Provide the (x, y) coordinate of the cell's center where the given text is located.  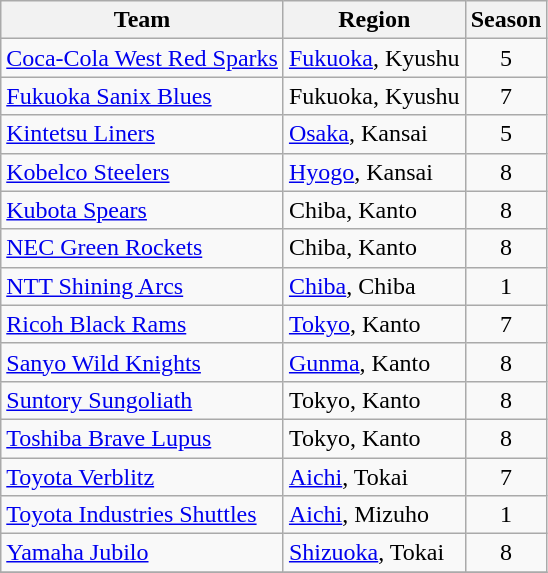
Kobelco Steelers (142, 172)
Chiba, Chiba (374, 286)
Hyogo, Kansai (374, 172)
Toyota Industries Shuttles (142, 515)
Aichi, Tokai (374, 477)
Gunma, Kanto (374, 362)
Toyota Verblitz (142, 477)
Aichi, Mizuho (374, 515)
Coca-Cola West Red Sparks (142, 58)
Toshiba Brave Lupus (142, 438)
Ricoh Black Rams (142, 324)
Osaka, Kansai (374, 134)
Shizuoka, Tokai (374, 553)
Suntory Sungoliath (142, 400)
Team (142, 20)
Season (506, 20)
NEC Green Rockets (142, 248)
Kubota Spears (142, 210)
NTT Shining Arcs (142, 286)
Sanyo Wild Knights (142, 362)
Yamaha Jubilo (142, 553)
Region (374, 20)
Fukuoka Sanix Blues (142, 96)
Kintetsu Liners (142, 134)
